Capture the cell that displays the provided text and extract its [X, Y] central coordinate. 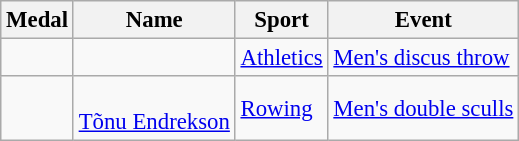
Men's discus throw [424, 58]
Rowing [282, 108]
Sport [282, 20]
Men's double sculls [424, 108]
Athletics [282, 58]
Medal [38, 20]
Event [424, 20]
Name [154, 20]
Tõnu Endrekson [154, 108]
